Scan for the cell matching the given text and deliver its (X, Y) coordinate at center. 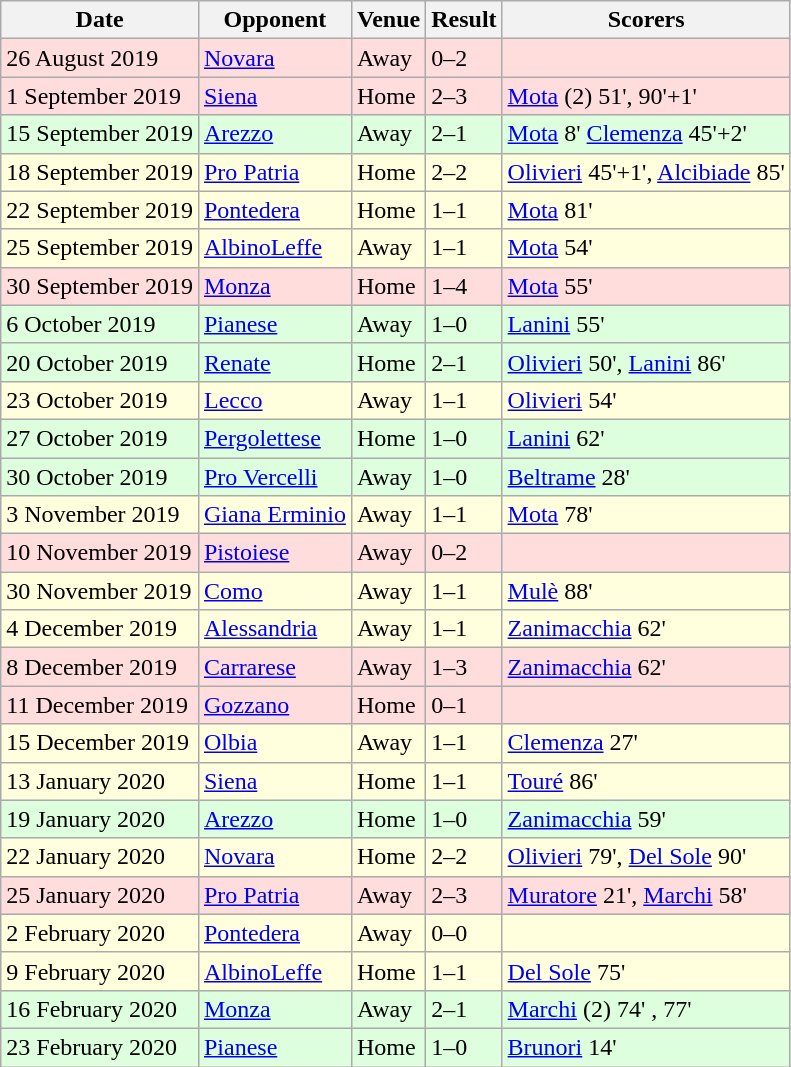
Date (100, 20)
16 February 2020 (100, 1009)
2 February 2020 (100, 933)
Venue (388, 20)
6 October 2019 (100, 324)
1 September 2019 (100, 96)
Opponent (274, 20)
Brunori 14' (646, 1047)
Pro Vercelli (274, 477)
Lanini 62' (646, 438)
Lecco (274, 400)
Zanimacchia 59' (646, 819)
Mota 8' Clemenza 45'+2' (646, 134)
3 November 2019 (100, 515)
0–1 (464, 705)
Gozzano (274, 705)
Del Sole 75' (646, 971)
30 September 2019 (100, 286)
Olivieri 45'+1', Alcibiade 85' (646, 172)
Carrarese (274, 667)
Giana Erminio (274, 515)
Olivieri 79', Del Sole 90' (646, 857)
Mota 81' (646, 210)
Pergolettese (274, 438)
Mota 54' (646, 248)
Marchi (2) 74' , 77' (646, 1009)
Mota 55' (646, 286)
26 August 2019 (100, 58)
19 January 2020 (100, 819)
13 January 2020 (100, 781)
22 September 2019 (100, 210)
Olbia (274, 743)
Pistoiese (274, 553)
1–4 (464, 286)
Olivieri 50', Lanini 86' (646, 362)
27 October 2019 (100, 438)
11 December 2019 (100, 705)
4 December 2019 (100, 629)
Clemenza 27' (646, 743)
Mulè 88' (646, 591)
Beltrame 28' (646, 477)
Touré 86' (646, 781)
30 November 2019 (100, 591)
20 October 2019 (100, 362)
22 January 2020 (100, 857)
18 September 2019 (100, 172)
1–3 (464, 667)
9 February 2020 (100, 971)
Olivieri 54' (646, 400)
Renate (274, 362)
8 December 2019 (100, 667)
10 November 2019 (100, 553)
15 December 2019 (100, 743)
Mota 78' (646, 515)
Mota (2) 51', 90'+1' (646, 96)
23 October 2019 (100, 400)
25 September 2019 (100, 248)
Scorers (646, 20)
23 February 2020 (100, 1047)
30 October 2019 (100, 477)
Result (464, 20)
0–0 (464, 933)
Lanini 55' (646, 324)
Alessandria (274, 629)
Muratore 21', Marchi 58' (646, 895)
25 January 2020 (100, 895)
Como (274, 591)
15 September 2019 (100, 134)
